Extract the [X, Y] coordinate from the center of the cell holding the provided text.  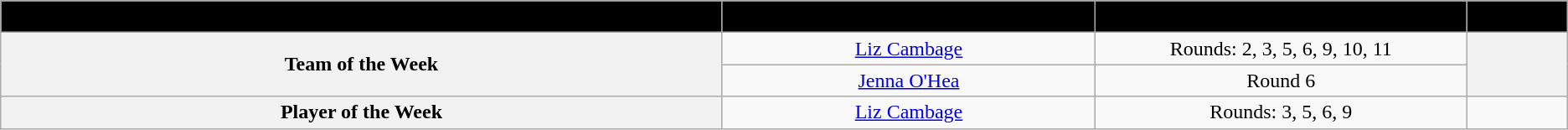
Round(s) / Date [1282, 17]
Team of the Week [362, 65]
Jenna O'Hea [909, 81]
Rounds: 2, 3, 5, 6, 9, 10, 11 [1282, 49]
Recipient [909, 17]
Rounds: 3, 5, 6, 9 [1282, 112]
Ref. [1518, 17]
Award [362, 17]
Player of the Week [362, 112]
Round 6 [1282, 81]
